Return the [X, Y] coordinate for the center point of the cell that contains the specified text.  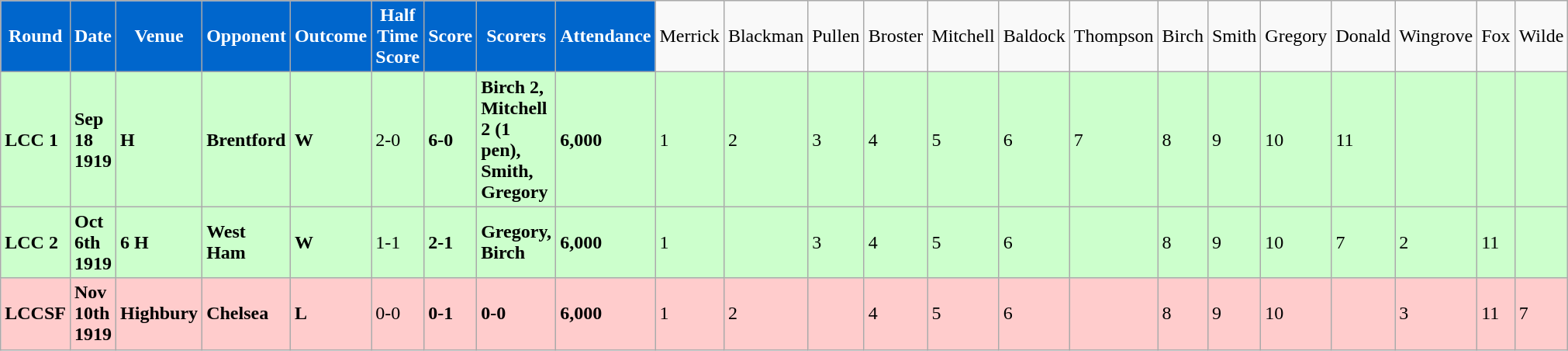
Nov 10th 1919 [93, 314]
H [160, 140]
6-0 [451, 140]
Broster [896, 36]
Attendance [606, 36]
Highbury [160, 314]
6 H [160, 242]
Date [93, 36]
Scorers [516, 36]
LCC 2 [36, 242]
Round [36, 36]
1-1 [398, 242]
Wilde [1542, 36]
Blackman [765, 36]
Birch [1183, 36]
Chelsea [247, 314]
West Ham [247, 242]
Half Time Score [398, 36]
Donald [1363, 36]
0-1 [451, 314]
Sep 18 1919 [93, 140]
Pullen [836, 36]
Score [451, 36]
Oct 6th 1919 [93, 242]
Gregory, Birch [516, 242]
LCCSF [36, 314]
Thompson [1114, 36]
Gregory [1297, 36]
Opponent [247, 36]
Mitchell [963, 36]
Brentford [247, 140]
Birch 2, Mitchell 2 (1 pen), Smith, Gregory [516, 140]
LCC 1 [36, 140]
L [330, 314]
2-0 [398, 140]
Merrick [689, 36]
Baldock [1034, 36]
2-1 [451, 242]
Outcome [330, 36]
Wingrove [1436, 36]
Smith [1234, 36]
Fox [1496, 36]
Venue [160, 36]
